Determine the (X, Y) coordinate at the center of the cell enclosing the given text.  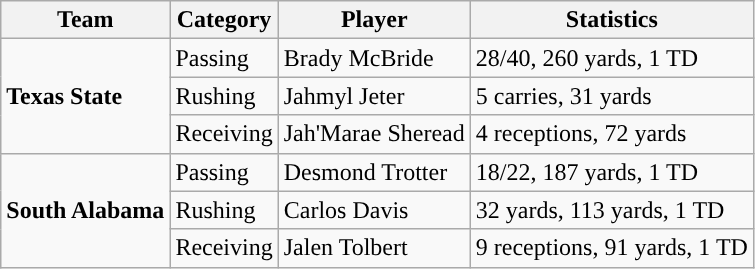
Statistics (612, 20)
32 yards, 113 yards, 1 TD (612, 210)
Desmond Trotter (374, 172)
4 receptions, 72 yards (612, 134)
Carlos Davis (374, 210)
Jalen Tolbert (374, 248)
Category (224, 20)
Team (86, 20)
Player (374, 20)
18/22, 187 yards, 1 TD (612, 172)
Jahmyl Jeter (374, 96)
28/40, 260 yards, 1 TD (612, 58)
9 receptions, 91 yards, 1 TD (612, 248)
Jah'Marae Sheread (374, 134)
South Alabama (86, 210)
Texas State (86, 96)
Brady McBride (374, 58)
5 carries, 31 yards (612, 96)
